Pinpoint the cell where the given text exists, returning its (x, y) midpoint coordinate. 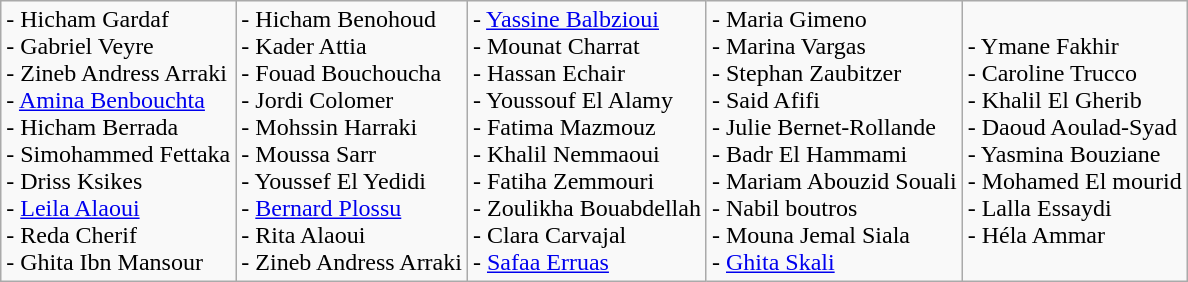
- Ymane Fakhir- Caroline Trucco- Khalil El Gherib- Daoud Aoulad-Syad- Yasmina Bouziane- Mohamed El mourid- Lalla Essaydi- Héla Ammar (1074, 142)
